Find where the given text appears and provide that cell's center as [x, y] coordinate. 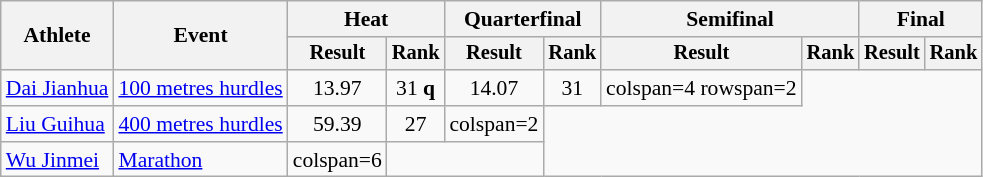
Event [200, 36]
Liu Guihua [58, 124]
Quarterfinal [522, 19]
Dai Jianhua [58, 88]
13.97 [338, 88]
Heat [366, 19]
Final [920, 19]
Semifinal [730, 19]
colspan=4 rowspan=2 [702, 88]
14.07 [494, 88]
100 metres hurdles [200, 88]
400 metres hurdles [200, 124]
59.39 [338, 124]
27 [416, 124]
31 q [416, 88]
31 [572, 88]
Athlete [58, 36]
colspan=2 [494, 124]
